Determine the (x, y) coordinate at the center of the cell enclosing the given text.  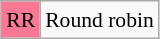
RR (20, 20)
Round robin (100, 20)
